Provide the [x, y] coordinate of the cell's center where the given text is located.  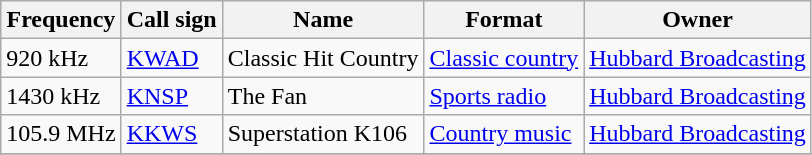
105.9 MHz [61, 134]
Frequency [61, 20]
KKWS [172, 134]
KNSP [172, 96]
The Fan [323, 96]
Sports radio [504, 96]
Call sign [172, 20]
Format [504, 20]
1430 kHz [61, 96]
Owner [698, 20]
920 kHz [61, 58]
Classic country [504, 58]
Classic Hit Country [323, 58]
KWAD [172, 58]
Superstation K106 [323, 134]
Country music [504, 134]
Name [323, 20]
